Capture the cell that displays the provided text and extract its (x, y) central coordinate. 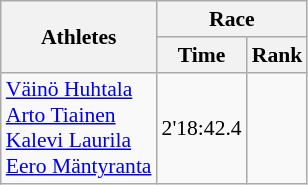
Time (202, 55)
2'18:42.4 (202, 128)
Race (232, 19)
Athletes (79, 36)
Väinö HuhtalaArto TiainenKalevi LaurilaEero Mäntyranta (79, 128)
Rank (278, 55)
